Capture the cell that displays the provided text and extract its [X, Y] central coordinate. 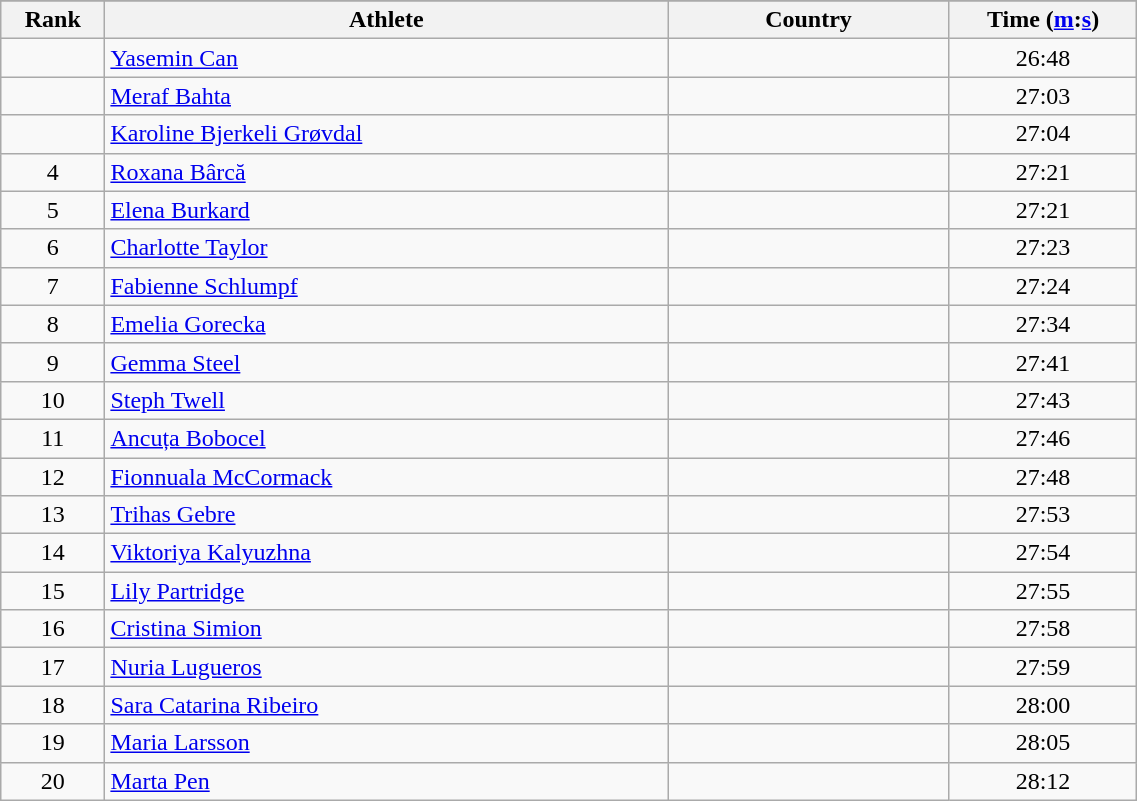
4 [53, 172]
13 [53, 515]
20 [53, 781]
9 [53, 362]
Emelia Gorecka [386, 324]
27:43 [1043, 400]
15 [53, 591]
27:04 [1043, 134]
10 [53, 400]
27:55 [1043, 591]
26:48 [1043, 58]
27:48 [1043, 477]
Nuria Lugueros [386, 667]
Sara Catarina Ribeiro [386, 705]
Lily Partridge [386, 591]
Elena Burkard [386, 210]
Fabienne Schlumpf [386, 286]
7 [53, 286]
27:34 [1043, 324]
Fionnuala McCormack [386, 477]
28:05 [1043, 743]
Steph Twell [386, 400]
5 [53, 210]
Meraf Bahta [386, 96]
11 [53, 438]
Gemma Steel [386, 362]
6 [53, 248]
19 [53, 743]
Rank [53, 20]
27:41 [1043, 362]
27:59 [1043, 667]
Viktoriya Kalyuzhna [386, 553]
27:23 [1043, 248]
18 [53, 705]
27:53 [1043, 515]
16 [53, 629]
Athlete [386, 20]
Time (m:s) [1043, 20]
Ancuța Bobocel [386, 438]
Karoline Bjerkeli Grøvdal [386, 134]
12 [53, 477]
27:54 [1043, 553]
Cristina Simion [386, 629]
Charlotte Taylor [386, 248]
Trihas Gebre [386, 515]
8 [53, 324]
Maria Larsson [386, 743]
Roxana Bârcă [386, 172]
28:12 [1043, 781]
Country [808, 20]
17 [53, 667]
27:58 [1043, 629]
Yasemin Can [386, 58]
14 [53, 553]
27:03 [1043, 96]
27:46 [1043, 438]
27:24 [1043, 286]
Marta Pen [386, 781]
28:00 [1043, 705]
